Detect which cell encompasses the target text, then output its [X, Y] center coordinate. 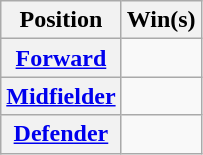
Defender [61, 134]
Position [61, 20]
Forward [61, 58]
Win(s) [161, 20]
Midfielder [61, 96]
